Capture the cell that displays the provided text and extract its [x, y] central coordinate. 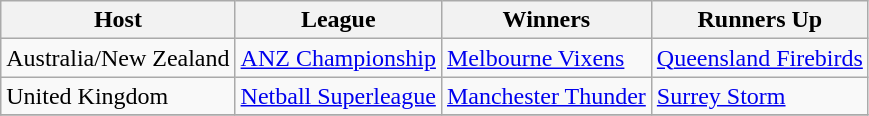
Queensland Firebirds [760, 58]
United Kingdom [118, 96]
Manchester Thunder [546, 96]
League [338, 20]
Winners [546, 20]
Surrey Storm [760, 96]
Host [118, 20]
Runners Up [760, 20]
Netball Superleague [338, 96]
Australia/New Zealand [118, 58]
Melbourne Vixens [546, 58]
ANZ Championship [338, 58]
